Locate the cell with the specified text and output its [X, Y] center coordinate. 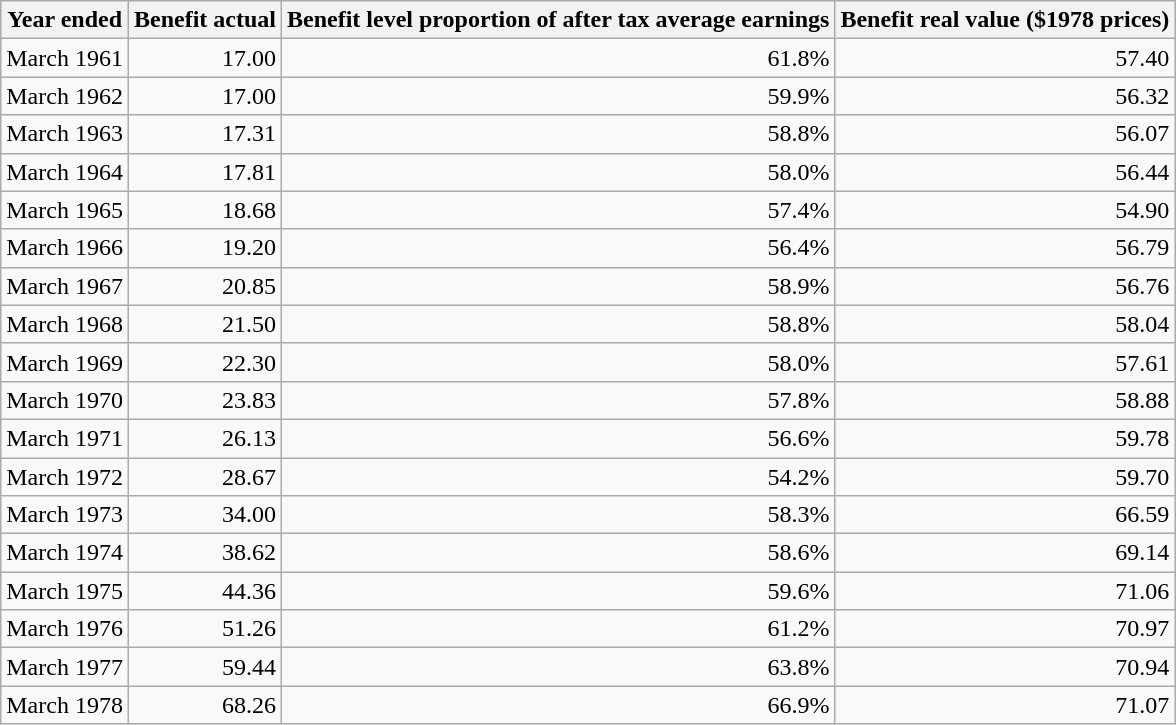
56.32 [1005, 96]
57.40 [1005, 58]
61.2% [558, 629]
59.9% [558, 96]
44.36 [204, 591]
20.85 [204, 286]
69.14 [1005, 553]
21.50 [204, 324]
17.31 [204, 134]
March 1974 [65, 553]
28.67 [204, 477]
March 1962 [65, 96]
63.8% [558, 667]
59.6% [558, 591]
Year ended [65, 20]
March 1977 [65, 667]
March 1965 [65, 210]
38.62 [204, 553]
57.8% [558, 400]
59.44 [204, 667]
March 1978 [65, 705]
70.97 [1005, 629]
March 1972 [65, 477]
56.76 [1005, 286]
71.07 [1005, 705]
March 1967 [65, 286]
18.68 [204, 210]
March 1966 [65, 248]
66.9% [558, 705]
56.4% [558, 248]
March 1969 [65, 362]
57.4% [558, 210]
March 1975 [65, 591]
61.8% [558, 58]
22.30 [204, 362]
Benefit real value ($1978 prices) [1005, 20]
58.9% [558, 286]
March 1963 [65, 134]
March 1961 [65, 58]
57.61 [1005, 362]
70.94 [1005, 667]
59.70 [1005, 477]
58.6% [558, 553]
March 1970 [65, 400]
71.06 [1005, 591]
56.79 [1005, 248]
56.6% [558, 438]
March 1973 [65, 515]
56.44 [1005, 172]
March 1964 [65, 172]
56.07 [1005, 134]
March 1976 [65, 629]
58.88 [1005, 400]
59.78 [1005, 438]
26.13 [204, 438]
Benefit actual [204, 20]
68.26 [204, 705]
66.59 [1005, 515]
51.26 [204, 629]
March 1971 [65, 438]
54.90 [1005, 210]
17.81 [204, 172]
58.04 [1005, 324]
March 1968 [65, 324]
54.2% [558, 477]
58.3% [558, 515]
Benefit level proportion of after tax average earnings [558, 20]
19.20 [204, 248]
34.00 [204, 515]
23.83 [204, 400]
